Find where the given text appears and provide that cell's center as (x, y) coordinate. 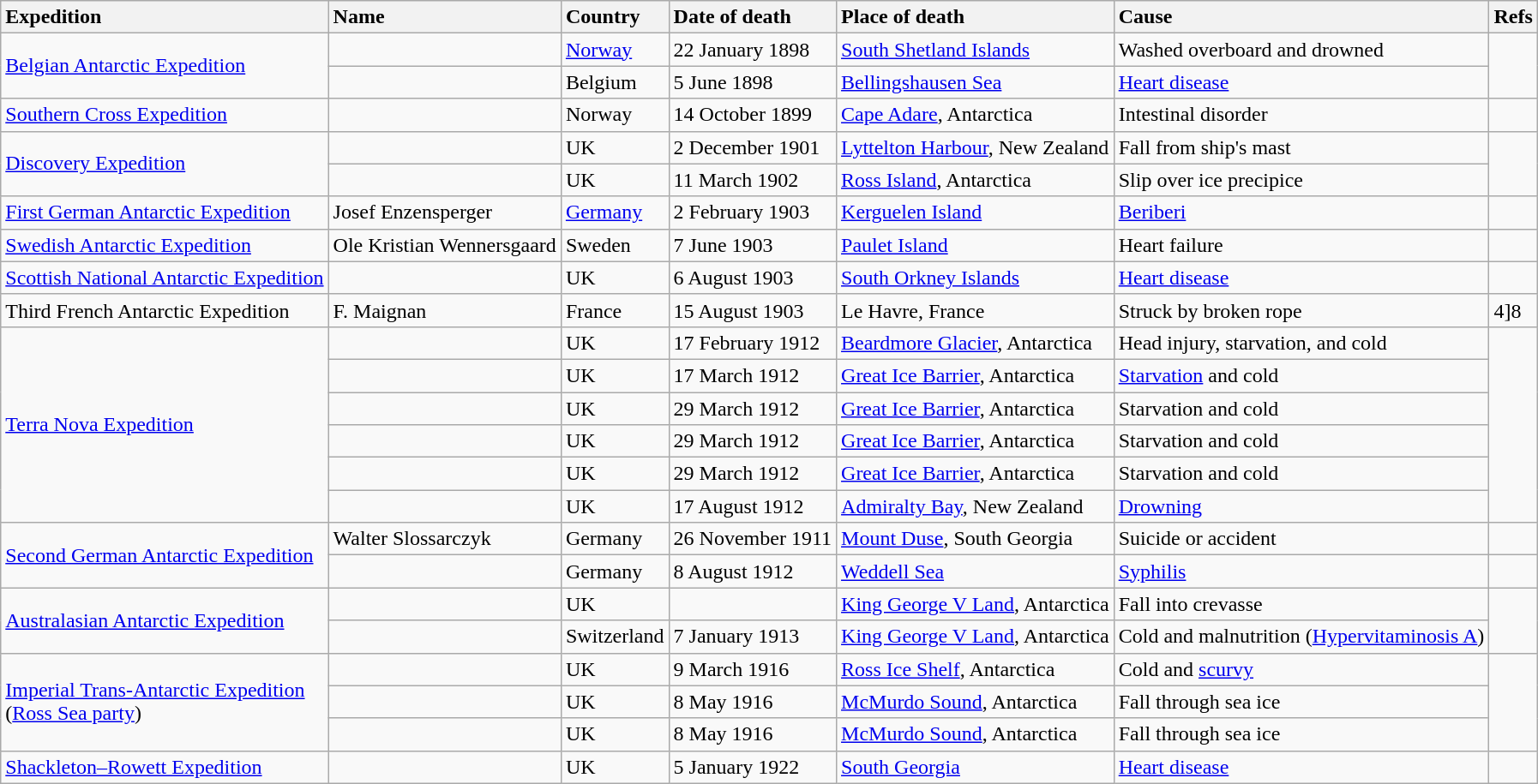
Struck by broken rope (1301, 310)
5 January 1922 (753, 767)
2 December 1901 (753, 147)
Refs (1513, 17)
Expedition (165, 17)
Cause (1301, 17)
Paulet Island (976, 245)
South Georgia (976, 767)
22 January 1898 (753, 50)
6 August 1903 (753, 278)
Scottish National Antarctic Expedition (165, 278)
Switzerland (615, 637)
Ross Ice Shelf, Antarctica (976, 669)
2 February 1903 (753, 212)
Australasian Antarctic Expedition (165, 620)
Shackleton–Rowett Expedition (165, 767)
Lyttelton Harbour, New Zealand (976, 147)
Cape Adare, Antarctica (976, 115)
First German Antarctic Expedition (165, 212)
Third French Antarctic Expedition (165, 310)
7 June 1903 (753, 245)
South Shetland Islands (976, 50)
Southern Cross Expedition (165, 115)
Fall from ship's mast (1301, 147)
Syphilis (1301, 572)
Country (615, 17)
South Orkney Islands (976, 278)
Heart failure (1301, 245)
17 February 1912 (753, 343)
Sweden (615, 245)
Josef Enzensperger (444, 212)
Admiralty Bay, New Zealand (976, 506)
F. Maignan (444, 310)
Bellingshausen Sea (976, 82)
Discovery Expedition (165, 164)
4]8 (1513, 310)
Slip over ice precipice (1301, 180)
Cold and scurvy (1301, 669)
17 August 1912 (753, 506)
Date of death (753, 17)
Imperial Trans-Antarctic Expedition(Ross Sea party) (165, 702)
Suicide or accident (1301, 539)
Fall into crevasse (1301, 604)
Cold and malnutrition (Hypervitaminosis A) (1301, 637)
Intestinal disorder (1301, 115)
Name (444, 17)
Beriberi (1301, 212)
Terra Nova Expedition (165, 424)
Walter Slossarczyk (444, 539)
Weddell Sea (976, 572)
14 October 1899 (753, 115)
11 March 1902 (753, 180)
Kerguelen Island (976, 212)
Second German Antarctic Expedition (165, 555)
Swedish Antarctic Expedition (165, 245)
9 March 1916 (753, 669)
Place of death (976, 17)
26 November 1911 (753, 539)
Beardmore Glacier, Antarctica (976, 343)
8 August 1912 (753, 572)
17 March 1912 (753, 375)
Belgian Antarctic Expedition (165, 66)
France (615, 310)
Le Havre, France (976, 310)
Belgium (615, 82)
7 January 1913 (753, 637)
5 June 1898 (753, 82)
Washed overboard and drowned (1301, 50)
Ross Island, Antarctica (976, 180)
Mount Duse, South Georgia (976, 539)
15 August 1903 (753, 310)
Head injury, starvation, and cold (1301, 343)
Ole Kristian Wennersgaard (444, 245)
Drowning (1301, 506)
